Output the (X, Y) coordinate of the center of the cell containing the given text.  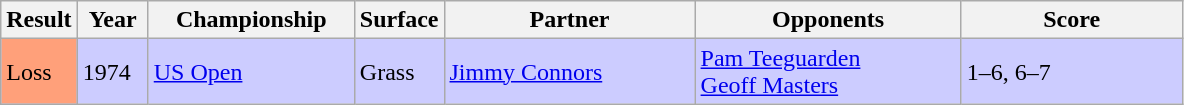
1974 (112, 72)
1–6, 6–7 (1072, 72)
Jimmy Connors (570, 72)
Surface (399, 20)
Opponents (828, 20)
Loss (39, 72)
Score (1072, 20)
Pam Teeguarden Geoff Masters (828, 72)
US Open (251, 72)
Year (112, 20)
Partner (570, 20)
Championship (251, 20)
Result (39, 20)
Grass (399, 72)
